Return the (X, Y) coordinate for the center point of the cell that contains the specified text.  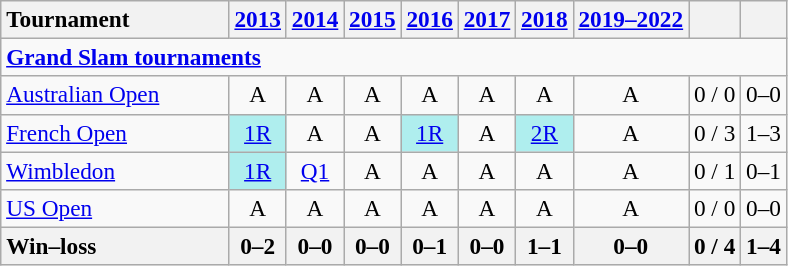
2013 (258, 19)
Tournament (115, 19)
Australian Open (115, 95)
1–1 (544, 246)
0 / 4 (715, 246)
2017 (486, 19)
1–3 (764, 133)
Win–loss (115, 246)
0 / 1 (715, 170)
Wimbledon (115, 170)
Grand Slam tournaments (394, 57)
US Open (115, 208)
2015 (372, 19)
2014 (314, 19)
French Open (115, 133)
2019–2022 (631, 19)
1–4 (764, 246)
0–2 (258, 246)
2016 (430, 19)
0 / 3 (715, 133)
2R (544, 133)
2018 (544, 19)
Q1 (314, 170)
